From the cell containing the given text, extract its center point as [x, y] coordinate. 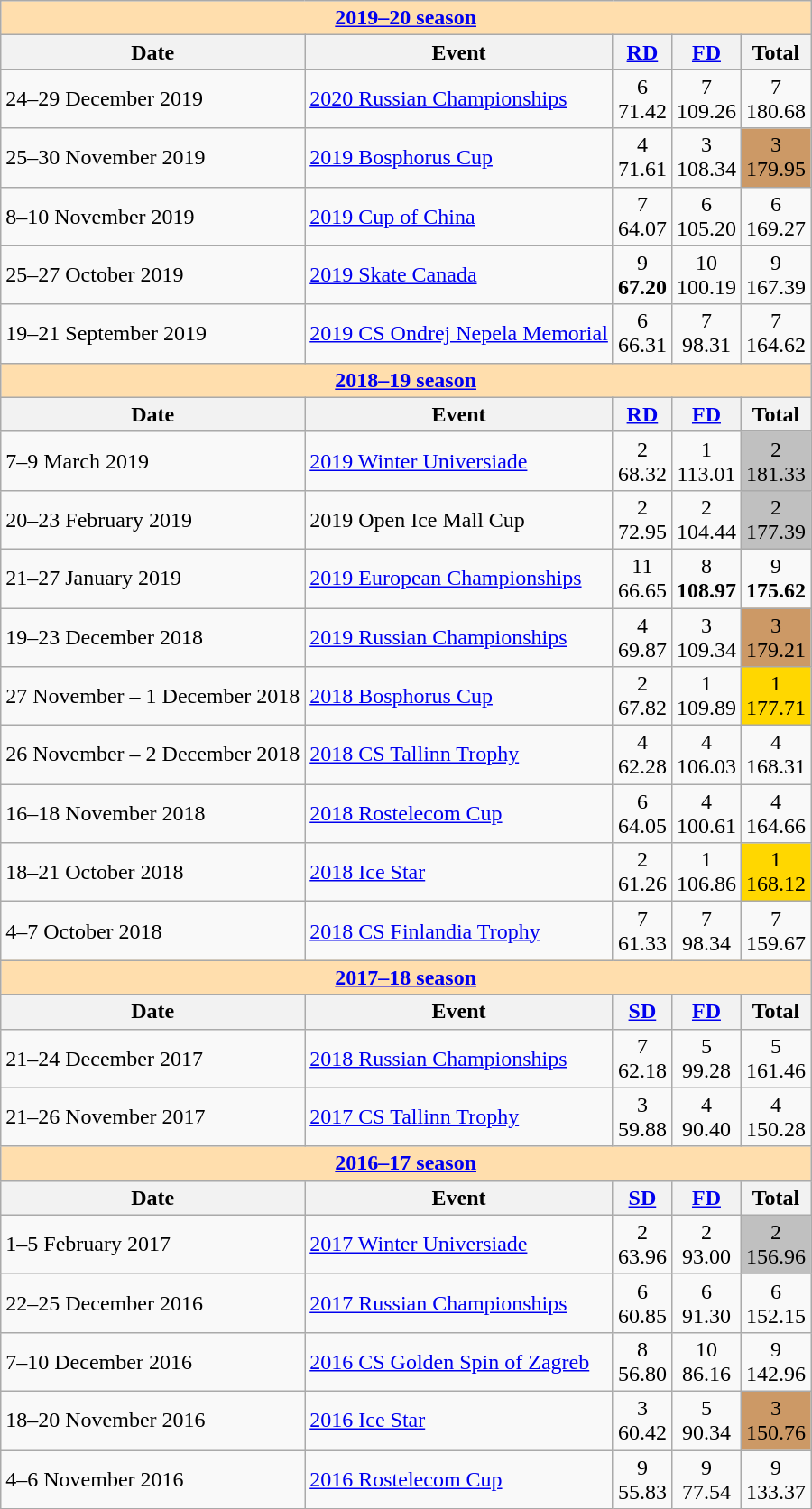
2 63.96 [642, 1244]
21–26 November 2017 [153, 1117]
9 167.39 [776, 274]
1 177.71 [776, 697]
2016 CS Golden Spin of Zagreb [459, 1361]
18–20 November 2016 [153, 1421]
2018 Ice Star [459, 872]
2 72.95 [642, 520]
19–23 December 2018 [153, 637]
2016 Ice Star [459, 1421]
21–24 December 2017 [153, 1058]
10 86.16 [706, 1361]
4 71.61 [642, 157]
9 133.37 [776, 1478]
2018 Bosphorus Cup [459, 697]
10 100.19 [706, 274]
2019 CS Ondrej Nepela Memorial [459, 334]
7–9 March 2019 [153, 460]
4 150.28 [776, 1117]
7 98.31 [706, 334]
2 61.26 [642, 872]
3 59.88 [642, 1117]
2020 Russian Championships [459, 99]
2018 CS Finlandia Trophy [459, 931]
18–21 October 2018 [153, 872]
2 68.32 [642, 460]
7 61.33 [642, 931]
2016 Rostelecom Cup [459, 1478]
6 152.15 [776, 1303]
4–6 November 2016 [153, 1478]
4 106.03 [706, 754]
5 99.28 [706, 1058]
8 108.97 [706, 578]
16–18 November 2018 [153, 814]
6 91.30 [706, 1303]
2019 Open Ice Mall Cup [459, 520]
4 69.87 [642, 637]
2 156.96 [776, 1244]
7 109.26 [706, 99]
4 90.40 [706, 1117]
26 November – 2 December 2018 [153, 754]
7 62.18 [642, 1058]
2 181.33 [776, 460]
3 179.21 [776, 637]
7 164.62 [776, 334]
2019 Russian Championships [459, 637]
3 108.34 [706, 157]
9 67.20 [642, 274]
2017–18 season [406, 977]
2019–20 season [406, 18]
4 100.61 [706, 814]
27 November – 1 December 2018 [153, 697]
11 66.65 [642, 578]
6 60.85 [642, 1303]
2 104.44 [706, 520]
8–10 November 2019 [153, 217]
1 113.01 [706, 460]
2016–17 season [406, 1163]
1 109.89 [706, 697]
19–21 September 2019 [153, 334]
7 98.34 [706, 931]
8 56.80 [642, 1361]
24–29 December 2019 [153, 99]
2019 Skate Canada [459, 274]
4–7 October 2018 [153, 931]
2019 Cup of China [459, 217]
6 66.31 [642, 334]
3 109.34 [706, 637]
9 77.54 [706, 1478]
2018–19 season [406, 380]
6 64.05 [642, 814]
1 168.12 [776, 872]
22–25 December 2016 [153, 1303]
2 177.39 [776, 520]
1 106.86 [706, 872]
9 175.62 [776, 578]
3 179.95 [776, 157]
6 169.27 [776, 217]
2018 CS Tallinn Trophy [459, 754]
2017 Winter Universiade [459, 1244]
4 164.66 [776, 814]
9 142.96 [776, 1361]
21–27 January 2019 [153, 578]
2019 Bosphorus Cup [459, 157]
2019 Winter Universiade [459, 460]
3 150.76 [776, 1421]
9 55.83 [642, 1478]
6 71.42 [642, 99]
3 60.42 [642, 1421]
6 105.20 [706, 217]
2019 European Championships [459, 578]
2018 Rostelecom Cup [459, 814]
25–30 November 2019 [153, 157]
2017 Russian Championships [459, 1303]
2017 CS Tallinn Trophy [459, 1117]
2 67.82 [642, 697]
2018 Russian Championships [459, 1058]
4 62.28 [642, 754]
4 168.31 [776, 754]
20–23 February 2019 [153, 520]
7 180.68 [776, 99]
7 64.07 [642, 217]
7–10 December 2016 [153, 1361]
2 93.00 [706, 1244]
7 159.67 [776, 931]
1–5 February 2017 [153, 1244]
25–27 October 2019 [153, 274]
5 161.46 [776, 1058]
5 90.34 [706, 1421]
